Return the (x, y) coordinate for the center point of the cell that contains the specified text.  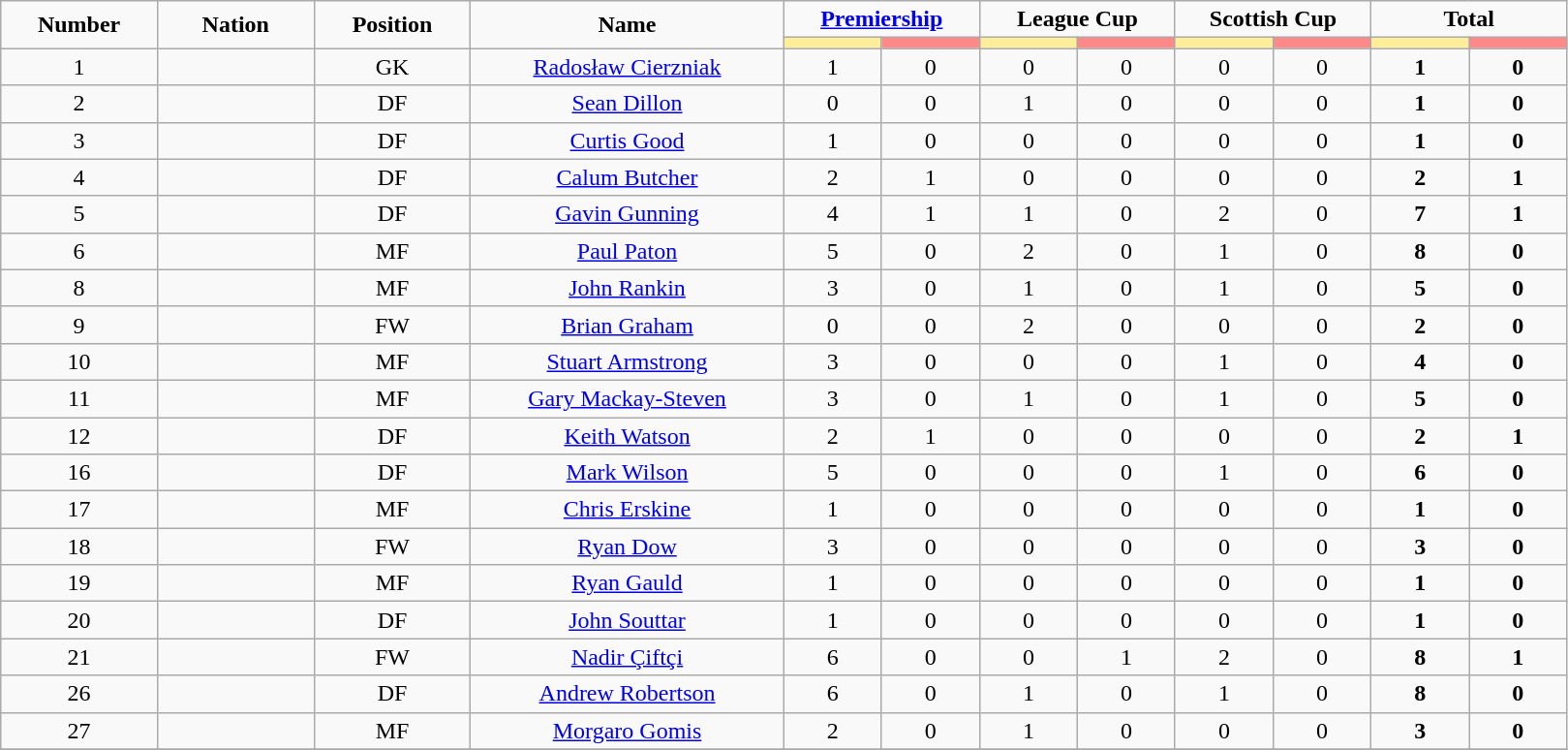
Calum Butcher (628, 177)
John Rankin (628, 288)
Radosław Cierzniak (628, 67)
Total (1469, 19)
Keith Watson (628, 435)
Brian Graham (628, 325)
GK (392, 67)
Mark Wilson (628, 473)
Gary Mackay-Steven (628, 398)
Nadir Çiftçi (628, 657)
16 (79, 473)
Sean Dillon (628, 104)
Gavin Gunning (628, 214)
Nation (235, 25)
Paul Paton (628, 251)
Number (79, 25)
27 (79, 731)
Scottish Cup (1273, 19)
17 (79, 510)
18 (79, 547)
Andrew Robertson (628, 694)
John Souttar (628, 620)
21 (79, 657)
Ryan Dow (628, 547)
10 (79, 361)
Morgaro Gomis (628, 731)
Premiership (881, 19)
11 (79, 398)
20 (79, 620)
26 (79, 694)
Name (628, 25)
Curtis Good (628, 141)
League Cup (1077, 19)
Position (392, 25)
Chris Erskine (628, 510)
Ryan Gauld (628, 583)
19 (79, 583)
9 (79, 325)
12 (79, 435)
7 (1420, 214)
Stuart Armstrong (628, 361)
